Provide the [x, y] coordinate of the cell's center where the given text is located.  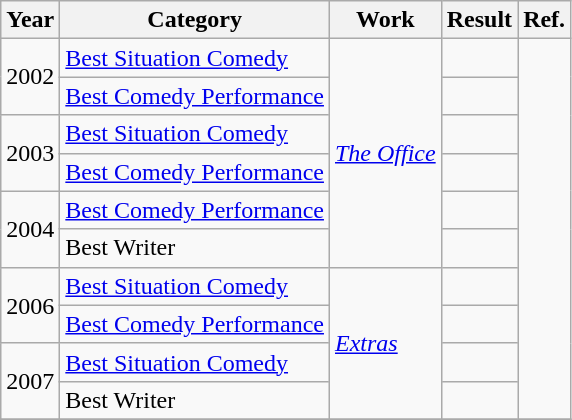
2003 [30, 153]
2004 [30, 229]
2006 [30, 305]
Category [195, 20]
2007 [30, 381]
Ref. [544, 20]
Work [385, 20]
2002 [30, 77]
The Office [385, 153]
Result [479, 20]
Year [30, 20]
Extras [385, 343]
